From the cell containing the given text, extract its center point as (x, y) coordinate. 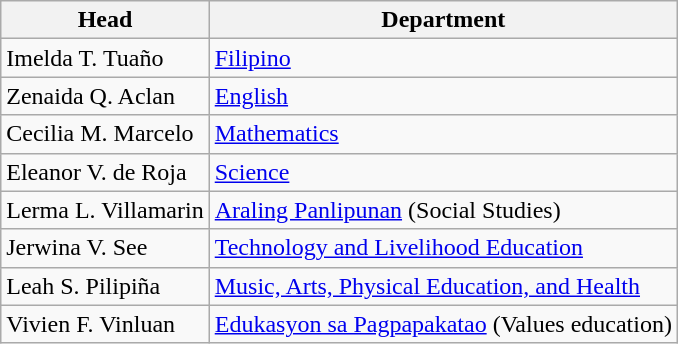
Cecilia M. Marcelo (105, 134)
Leah S. Pilipiña (105, 286)
Head (105, 20)
Science (443, 172)
Technology and Livelihood Education (443, 248)
Araling Panlipunan (Social Studies) (443, 210)
Music, Arts, Physical Education, and Health (443, 286)
Zenaida Q. Aclan (105, 96)
English (443, 96)
Jerwina V. See (105, 248)
Eleanor V. de Roja (105, 172)
Vivien F. Vinluan (105, 324)
Department (443, 20)
Imelda T. Tuaño (105, 58)
Filipino (443, 58)
Edukasyon sa Pagpapakatao (Values education) (443, 324)
Lerma L. Villamarin (105, 210)
Mathematics (443, 134)
